Provide the [x, y] coordinate of the cell's center where the given text is located.  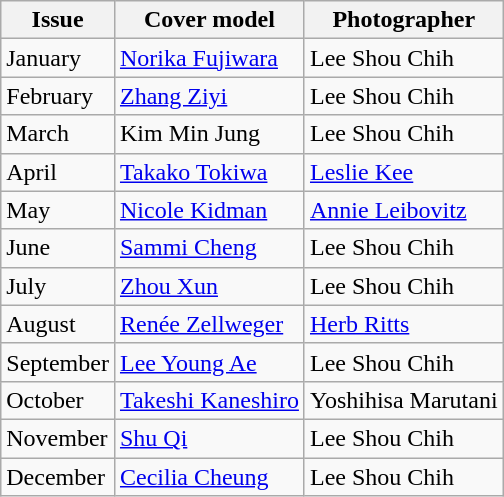
Issue [58, 20]
Zhang Ziyi [209, 96]
January [58, 58]
Leslie Kee [404, 172]
Takeshi Kaneshiro [209, 400]
Lee Young Ae [209, 362]
Cecilia Cheung [209, 477]
Herb Ritts [404, 324]
February [58, 96]
Sammi Cheng [209, 248]
July [58, 286]
November [58, 438]
September [58, 362]
Zhou Xun [209, 286]
Cover model [209, 20]
Kim Min Jung [209, 134]
Renée Zellweger [209, 324]
June [58, 248]
Annie Leibovitz [404, 210]
Norika Fujiwara [209, 58]
April [58, 172]
October [58, 400]
December [58, 477]
Takako Tokiwa [209, 172]
March [58, 134]
Nicole Kidman [209, 210]
August [58, 324]
Shu Qi [209, 438]
May [58, 210]
Photographer [404, 20]
Yoshihisa Marutani [404, 400]
